Locate the cell with the specified text and output its [X, Y] center coordinate. 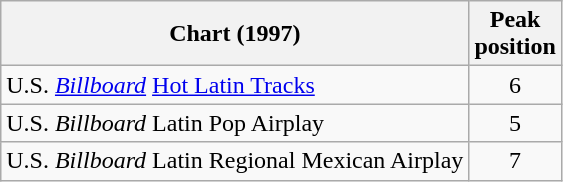
7 [515, 161]
6 [515, 85]
U.S. Billboard Hot Latin Tracks [235, 85]
U.S. Billboard Latin Pop Airplay [235, 123]
Peakposition [515, 34]
U.S. Billboard Latin Regional Mexican Airplay [235, 161]
Chart (1997) [235, 34]
5 [515, 123]
